Extract the (X, Y) coordinate from the center of the cell holding the provided text.  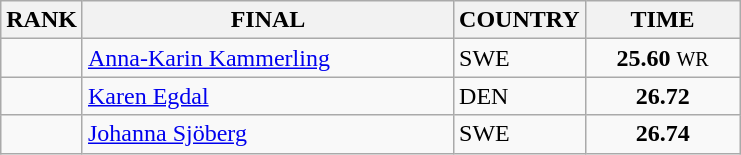
26.72 (662, 96)
DEN (520, 96)
Johanna Sjöberg (268, 134)
FINAL (268, 20)
TIME (662, 20)
Karen Egdal (268, 96)
RANK (42, 20)
25.60 WR (662, 58)
Anna-Karin Kammerling (268, 58)
26.74 (662, 134)
COUNTRY (520, 20)
